Scan for the cell matching the given text and deliver its (x, y) coordinate at center. 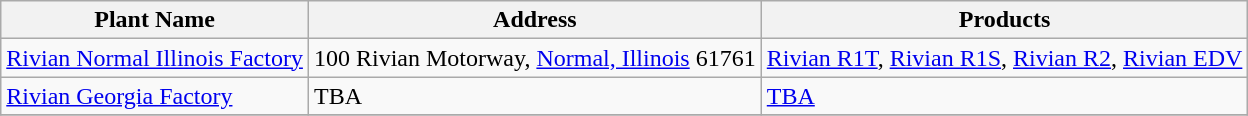
Products (1004, 20)
Plant Name (155, 20)
100 Rivian Motorway, Normal, Illinois 61761 (534, 58)
Address (534, 20)
Rivian Normal Illinois Factory (155, 58)
Rivian Georgia Factory (155, 96)
Rivian R1T, Rivian R1S, Rivian R2, Rivian EDV (1004, 58)
